For the text-containing cell, return its midpoint in (X, Y) coordinate format. 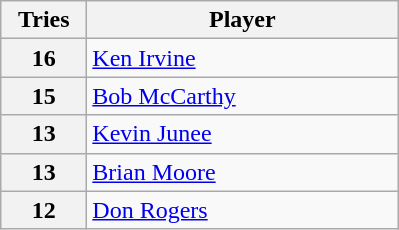
Ken Irvine (242, 58)
12 (44, 210)
16 (44, 58)
15 (44, 96)
Tries (44, 20)
Bob McCarthy (242, 96)
Player (242, 20)
Don Rogers (242, 210)
Brian Moore (242, 172)
Kevin Junee (242, 134)
